Output the (x, y) coordinate of the center of the cell containing the given text.  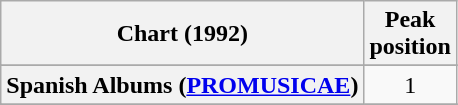
Peakposition (410, 34)
Spanish Albums (PROMUSICAE) (182, 85)
1 (410, 85)
Chart (1992) (182, 34)
